Capture the cell that displays the provided text and extract its [X, Y] central coordinate. 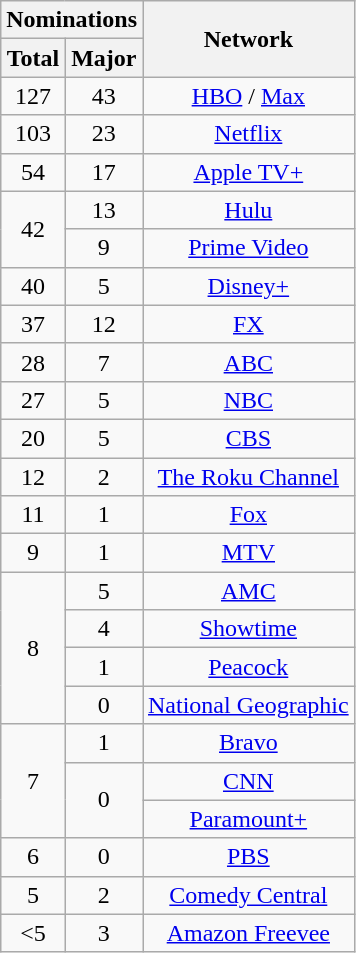
54 [33, 172]
Hulu [248, 210]
17 [104, 172]
Amazon Freevee [248, 933]
MTV [248, 553]
6 [33, 857]
27 [33, 400]
Major [104, 58]
43 [104, 96]
AMC [248, 591]
Prime Video [248, 248]
Network [248, 39]
Comedy Central [248, 895]
Apple TV+ [248, 172]
4 [104, 629]
13 [104, 210]
103 [33, 134]
Fox [248, 515]
HBO / Max [248, 96]
3 [104, 933]
23 [104, 134]
PBS [248, 857]
28 [33, 362]
8 [33, 648]
Disney+ [248, 286]
Peacock [248, 667]
11 [33, 515]
Nominations [72, 20]
Bravo [248, 743]
CNN [248, 781]
Netflix [248, 134]
Total [33, 58]
CBS [248, 438]
<5 [33, 933]
40 [33, 286]
37 [33, 324]
The Roku Channel [248, 477]
ABC [248, 362]
Paramount+ [248, 819]
FX [248, 324]
Showtime [248, 629]
NBC [248, 400]
20 [33, 438]
127 [33, 96]
National Geographic [248, 705]
42 [33, 229]
